Extract the (X, Y) coordinate from the center of the cell holding the provided text.  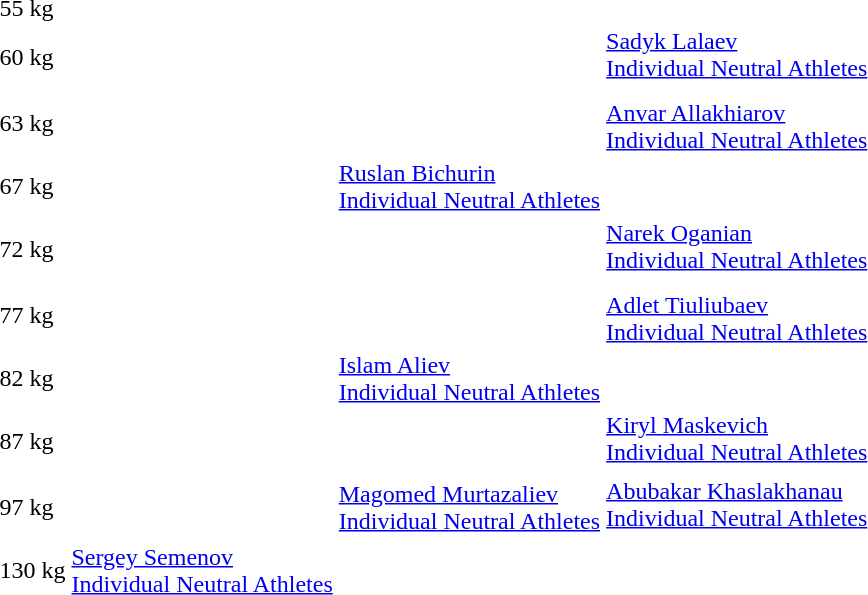
Ruslan BichurinIndividual Neutral Athletes (469, 186)
Islam AlievIndividual Neutral Athletes (469, 378)
Magomed MurtazalievIndividual Neutral Athletes (469, 508)
